Locate the cell with the specified text and output its [X, Y] center coordinate. 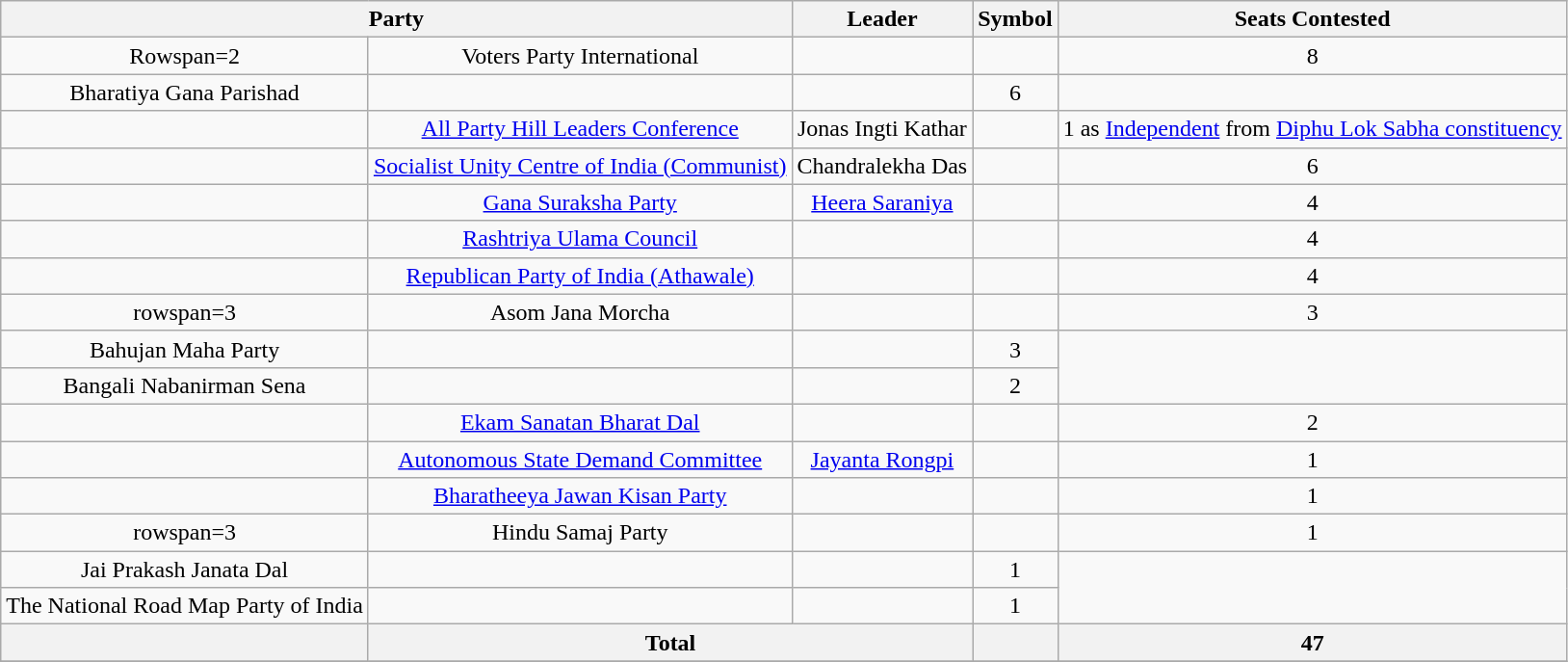
Rowspan=2 [185, 56]
Ekam Sanatan Bharat Dal [580, 422]
Bharatheeya Jawan Kisan Party [580, 496]
Leader [882, 19]
Party [397, 19]
Jai Prakash Janata Dal [185, 569]
Bangali Nabanirman Sena [185, 385]
Symbol [1015, 19]
Rashtriya Ulama Council [580, 239]
All Party Hill Leaders Conference [580, 129]
Gana Suraksha Party [580, 202]
Socialist Unity Centre of India (Communist) [580, 166]
Republican Party of India (Athawale) [580, 276]
Chandralekha Das [882, 166]
Total [670, 643]
8 [1312, 56]
Voters Party International [580, 56]
Asom Jana Morcha [580, 312]
Jonas Ingti Kathar [882, 129]
47 [1312, 643]
The National Road Map Party of India [185, 606]
1 as Independent from Diphu Lok Sabha constituency [1312, 129]
Seats Contested [1312, 19]
Autonomous State Demand Committee [580, 460]
Jayanta Rongpi [882, 460]
Hindu Samaj Party [580, 533]
Bahujan Maha Party [185, 349]
Bharatiya Gana Parishad [185, 93]
Heera Saraniya [882, 202]
